Scan for the cell matching the given text and deliver its [X, Y] coordinate at center. 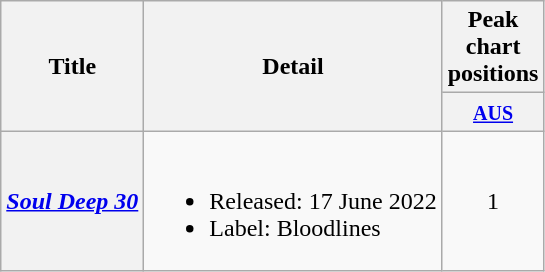
Peak chart positions [493, 47]
Released: 17 June 2022Label: Bloodlines [293, 201]
Detail [293, 66]
Title [72, 66]
Soul Deep 30 [72, 201]
1 [493, 201]
AUS [493, 112]
